For the text-containing cell, return its midpoint in [X, Y] coordinate format. 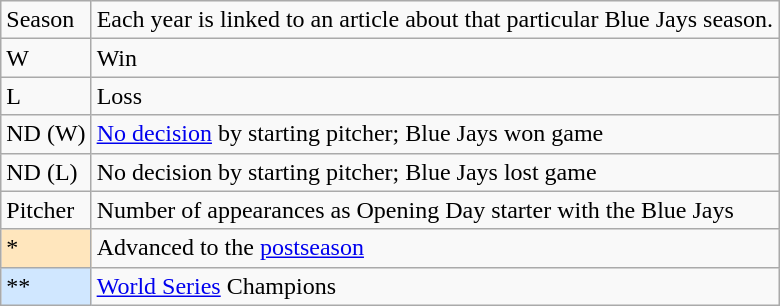
Loss [434, 96]
L [46, 96]
No decision by starting pitcher; Blue Jays lost game [434, 172]
Win [434, 58]
ND (W) [46, 134]
Advanced to the postseason [434, 248]
World Series Champions [434, 286]
No decision by starting pitcher; Blue Jays won game [434, 134]
ND (L) [46, 172]
W [46, 58]
Each year is linked to an article about that particular Blue Jays season. [434, 20]
Pitcher [46, 210]
* [46, 248]
** [46, 286]
Season [46, 20]
Number of appearances as Opening Day starter with the Blue Jays [434, 210]
